Detect which cell encompasses the target text, then output its (x, y) center coordinate. 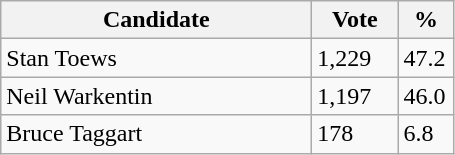
Vote (355, 20)
Candidate (156, 20)
178 (355, 134)
Stan Toews (156, 58)
1,229 (355, 58)
% (426, 20)
1,197 (355, 96)
Neil Warkentin (156, 96)
6.8 (426, 134)
46.0 (426, 96)
47.2 (426, 58)
Bruce Taggart (156, 134)
